Output the (x, y) coordinate of the center of the cell containing the given text.  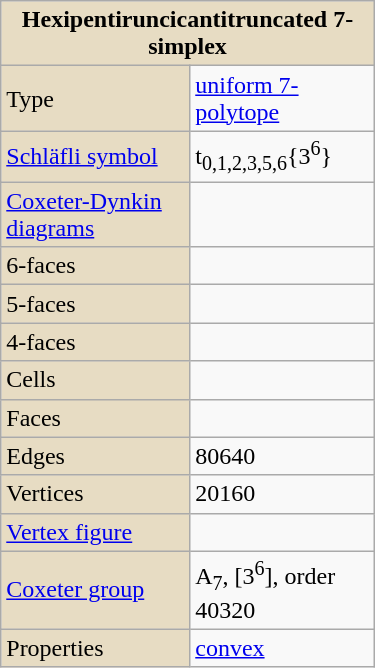
A7, [36], order 40320 (282, 590)
Schläfli symbol (96, 156)
Properties (96, 648)
80640 (282, 456)
Hexipentiruncicantitruncated 7-simplex (188, 34)
Edges (96, 456)
4-faces (96, 342)
Coxeter group (96, 590)
Coxeter-Dynkin diagrams (96, 214)
Vertex figure (96, 532)
uniform 7-polytope (282, 98)
Vertices (96, 494)
Cells (96, 380)
6-faces (96, 266)
5-faces (96, 304)
Faces (96, 418)
20160 (282, 494)
t0,1,2,3,5,6{36} (282, 156)
convex (282, 648)
Type (96, 98)
